Search for the cell housing the specified text and yield its [X, Y] center coordinate. 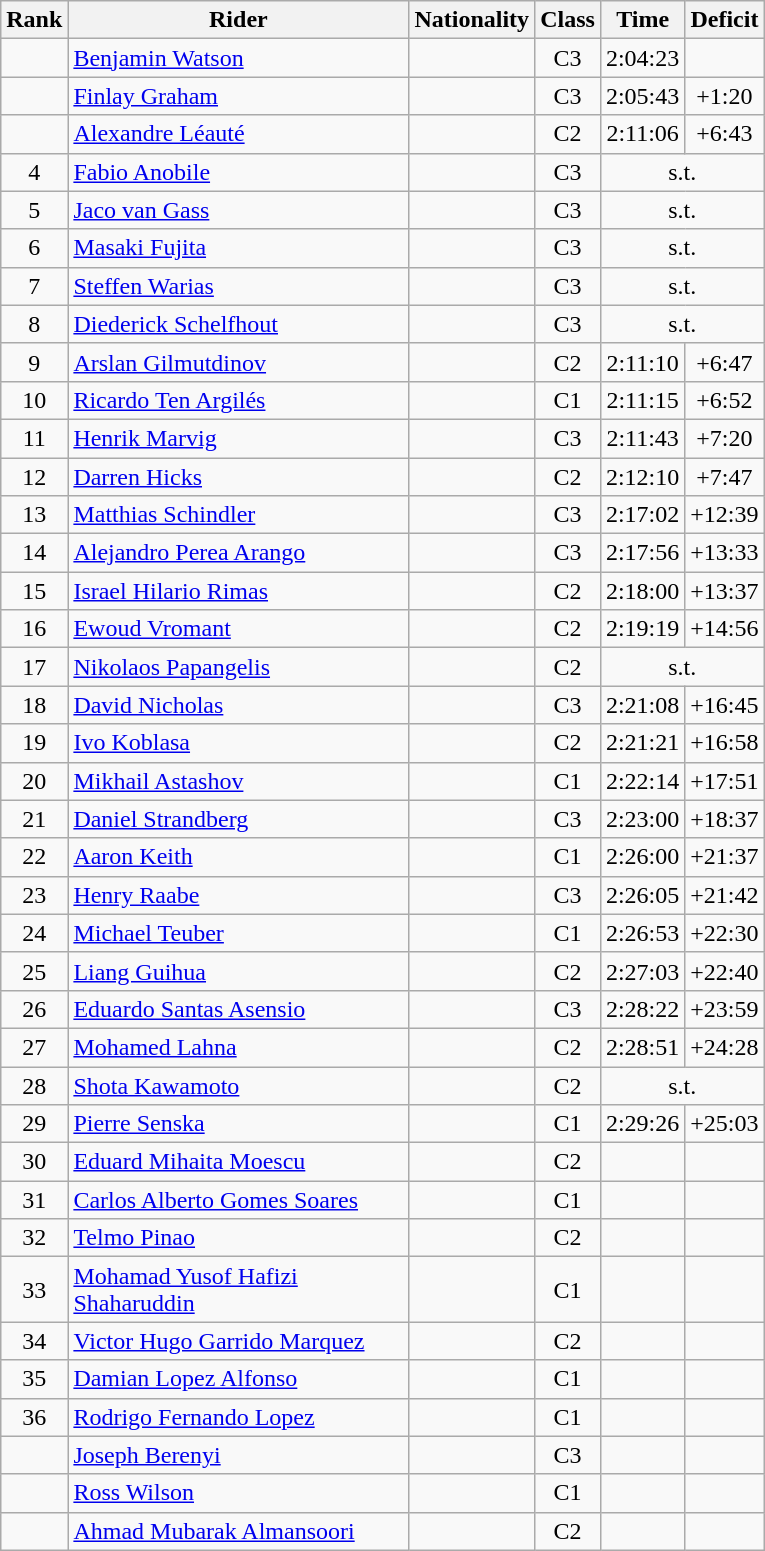
Eduardo Santas Asensio [238, 1009]
2:17:56 [642, 553]
Telmo Pinao [238, 1238]
Carlos Alberto Gomes Soares [238, 1200]
Fabio Anobile [238, 172]
Mohamed Lahna [238, 1047]
Mikhail Astashov [238, 781]
2:26:05 [642, 895]
21 [34, 819]
+1:20 [724, 96]
15 [34, 591]
29 [34, 1124]
+12:39 [724, 515]
30 [34, 1162]
Time [642, 20]
+21:37 [724, 857]
Eduard Mihaita Moescu [238, 1162]
36 [34, 1417]
2:11:10 [642, 362]
8 [34, 324]
33 [34, 1290]
34 [34, 1341]
+23:59 [724, 1009]
2:17:02 [642, 515]
Ewoud Vromant [238, 629]
23 [34, 895]
Shota Kawamoto [238, 1085]
13 [34, 515]
2:04:23 [642, 58]
24 [34, 933]
2:23:00 [642, 819]
Class [568, 20]
+22:30 [724, 933]
Deficit [724, 20]
Rider [238, 20]
Ivo Koblasa [238, 743]
+6:43 [724, 134]
2:11:15 [642, 400]
+16:45 [724, 705]
2:21:08 [642, 705]
Victor Hugo Garrido Marquez [238, 1341]
2:26:53 [642, 933]
Ahmad Mubarak Almansoori [238, 1531]
2:11:06 [642, 134]
+7:47 [724, 477]
+22:40 [724, 971]
2:11:43 [642, 438]
Henrik Marvig [238, 438]
10 [34, 400]
5 [34, 210]
Darren Hicks [238, 477]
Aaron Keith [238, 857]
26 [34, 1009]
Henry Raabe [238, 895]
Diederick Schelfhout [238, 324]
Liang Guihua [238, 971]
+13:37 [724, 591]
Masaki Fujita [238, 248]
32 [34, 1238]
7 [34, 286]
27 [34, 1047]
16 [34, 629]
2:28:51 [642, 1047]
Alejandro Perea Arango [238, 553]
2:18:00 [642, 591]
Michael Teuber [238, 933]
31 [34, 1200]
4 [34, 172]
14 [34, 553]
+25:03 [724, 1124]
2:21:21 [642, 743]
+13:33 [724, 553]
12 [34, 477]
2:28:22 [642, 1009]
+7:20 [724, 438]
+17:51 [724, 781]
11 [34, 438]
2:29:26 [642, 1124]
Ross Wilson [238, 1493]
+21:42 [724, 895]
20 [34, 781]
Israel Hilario Rimas [238, 591]
28 [34, 1085]
2:05:43 [642, 96]
Jaco van Gass [238, 210]
+24:28 [724, 1047]
Rank [34, 20]
2:26:00 [642, 857]
Daniel Strandberg [238, 819]
Alexandre Léauté [238, 134]
Joseph Berenyi [238, 1455]
6 [34, 248]
9 [34, 362]
25 [34, 971]
2:27:03 [642, 971]
+6:47 [724, 362]
Nationality [472, 20]
Benjamin Watson [238, 58]
2:22:14 [642, 781]
Pierre Senska [238, 1124]
Ricardo Ten Argilés [238, 400]
Matthias Schindler [238, 515]
+16:58 [724, 743]
Steffen Warias [238, 286]
Arslan Gilmutdinov [238, 362]
19 [34, 743]
+18:37 [724, 819]
Nikolaos Papangelis [238, 667]
18 [34, 705]
+6:52 [724, 400]
17 [34, 667]
22 [34, 857]
Damian Lopez Alfonso [238, 1379]
2:19:19 [642, 629]
Rodrigo Fernando Lopez [238, 1417]
Finlay Graham [238, 96]
David Nicholas [238, 705]
2:12:10 [642, 477]
Mohamad Yusof Hafizi Shaharuddin [238, 1290]
35 [34, 1379]
+14:56 [724, 629]
